Provide the (X, Y) coordinate of the cell's center where the given text is located.  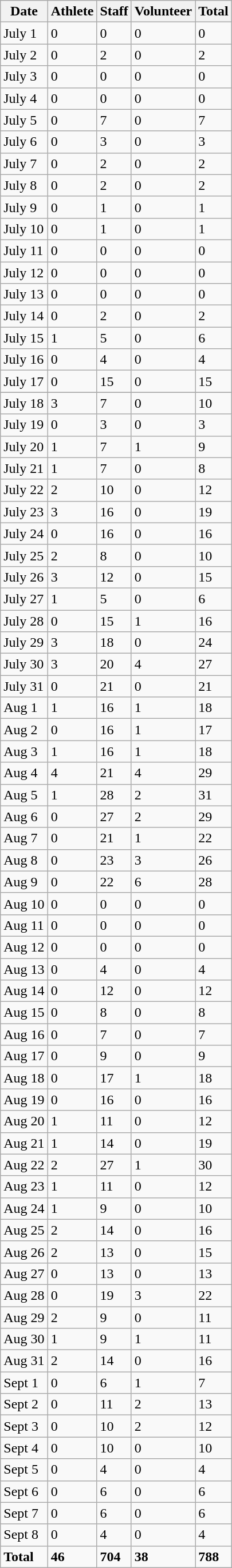
Aug 5 (24, 795)
July 19 (24, 425)
Sept 3 (24, 1426)
July 30 (24, 664)
Aug 12 (24, 947)
July 12 (24, 273)
July 22 (24, 490)
46 (72, 1557)
July 14 (24, 316)
Aug 21 (24, 1143)
Sept 8 (24, 1535)
Aug 30 (24, 1339)
July 10 (24, 229)
Sept 7 (24, 1513)
July 17 (24, 381)
Aug 22 (24, 1165)
Athlete (72, 11)
July 20 (24, 447)
July 5 (24, 120)
23 (114, 860)
July 13 (24, 295)
31 (214, 795)
Sept 4 (24, 1448)
Aug 16 (24, 1034)
Aug 11 (24, 925)
704 (114, 1557)
Aug 1 (24, 708)
July 11 (24, 250)
July 8 (24, 185)
July 29 (24, 643)
Aug 28 (24, 1295)
July 26 (24, 577)
July 16 (24, 360)
788 (214, 1557)
Aug 4 (24, 773)
July 2 (24, 55)
Aug 3 (24, 751)
Staff (114, 11)
July 25 (24, 555)
Aug 6 (24, 817)
July 3 (24, 77)
Aug 31 (24, 1361)
Aug 13 (24, 969)
July 21 (24, 468)
July 7 (24, 164)
Aug 2 (24, 730)
Aug 18 (24, 1078)
Aug 17 (24, 1056)
Sept 5 (24, 1470)
Aug 14 (24, 991)
July 23 (24, 512)
Sept 1 (24, 1383)
Aug 26 (24, 1252)
Aug 15 (24, 1013)
24 (214, 643)
Aug 9 (24, 882)
30 (214, 1165)
July 28 (24, 620)
38 (163, 1557)
Volunteer (163, 11)
July 4 (24, 98)
20 (114, 664)
July 27 (24, 599)
July 24 (24, 534)
Aug 7 (24, 838)
Date (24, 11)
July 15 (24, 338)
July 18 (24, 403)
Aug 27 (24, 1273)
Aug 23 (24, 1187)
Sept 6 (24, 1491)
26 (214, 860)
Aug 25 (24, 1230)
July 1 (24, 33)
July 31 (24, 686)
Aug 20 (24, 1121)
Aug 24 (24, 1208)
Aug 29 (24, 1317)
Aug 10 (24, 904)
Aug 19 (24, 1100)
Sept 2 (24, 1404)
July 6 (24, 142)
July 9 (24, 207)
Aug 8 (24, 860)
